From the cell containing the given text, extract its center point as [x, y] coordinate. 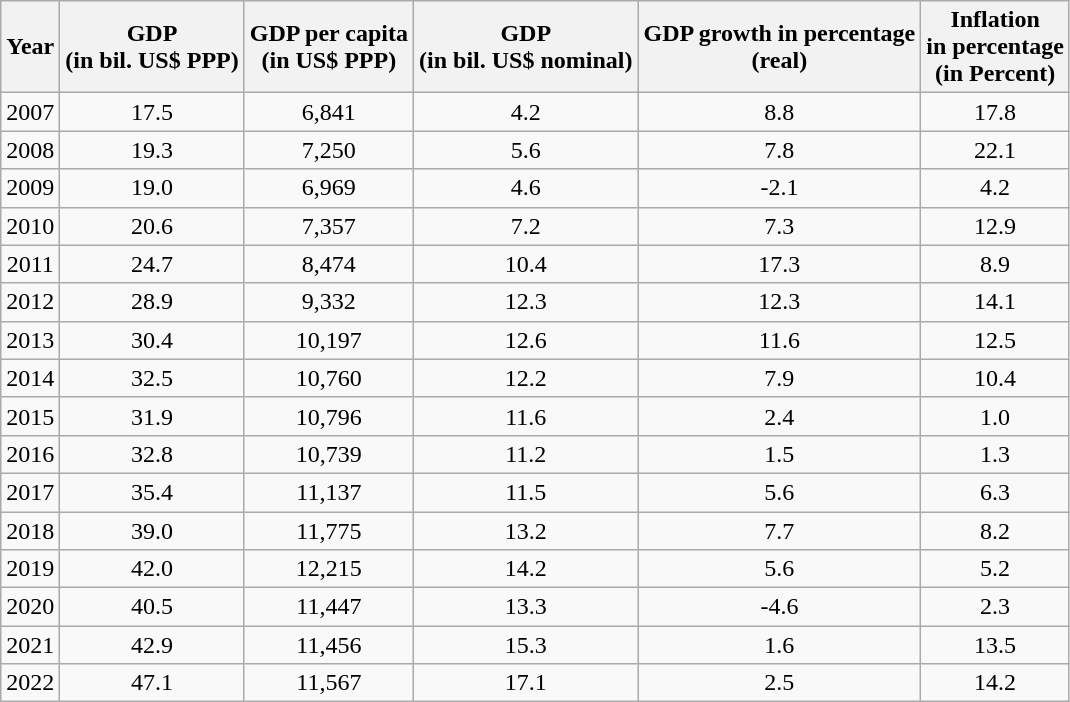
2022 [30, 683]
2019 [30, 569]
7.8 [780, 150]
8.9 [996, 264]
2012 [30, 302]
42.0 [152, 569]
35.4 [152, 492]
2007 [30, 112]
8.2 [996, 531]
2017 [30, 492]
7,250 [328, 150]
2010 [30, 226]
28.9 [152, 302]
47.1 [152, 683]
12,215 [328, 569]
10,760 [328, 378]
22.1 [996, 150]
11.2 [526, 454]
17.3 [780, 264]
11,447 [328, 607]
2013 [30, 340]
GDP(in bil. US$ nominal) [526, 47]
2016 [30, 454]
2015 [30, 416]
GDP growth in percentage(real) [780, 47]
12.2 [526, 378]
19.0 [152, 188]
40.5 [152, 607]
2.3 [996, 607]
7.9 [780, 378]
24.7 [152, 264]
11,775 [328, 531]
7.7 [780, 531]
8.8 [780, 112]
32.5 [152, 378]
2008 [30, 150]
7.2 [526, 226]
17.5 [152, 112]
2.5 [780, 683]
19.3 [152, 150]
12.6 [526, 340]
2021 [30, 645]
7.3 [780, 226]
10,197 [328, 340]
GDP per capita(in US$ PPP) [328, 47]
11,137 [328, 492]
1.5 [780, 454]
1.3 [996, 454]
1.6 [780, 645]
2018 [30, 531]
2020 [30, 607]
2009 [30, 188]
8,474 [328, 264]
17.1 [526, 683]
11,567 [328, 683]
7,357 [328, 226]
13.3 [526, 607]
-2.1 [780, 188]
13.2 [526, 531]
6.3 [996, 492]
12.9 [996, 226]
2011 [30, 264]
20.6 [152, 226]
30.4 [152, 340]
1.0 [996, 416]
32.8 [152, 454]
11,456 [328, 645]
15.3 [526, 645]
13.5 [996, 645]
-4.6 [780, 607]
10,796 [328, 416]
17.8 [996, 112]
14.1 [996, 302]
6,969 [328, 188]
39.0 [152, 531]
4.6 [526, 188]
Inflation in percentage(in Percent) [996, 47]
12.5 [996, 340]
GDP(in bil. US$ PPP) [152, 47]
Year [30, 47]
2.4 [780, 416]
11.5 [526, 492]
9,332 [328, 302]
10,739 [328, 454]
31.9 [152, 416]
5.2 [996, 569]
6,841 [328, 112]
2014 [30, 378]
42.9 [152, 645]
